Output the [X, Y] coordinate of the center of the cell containing the given text.  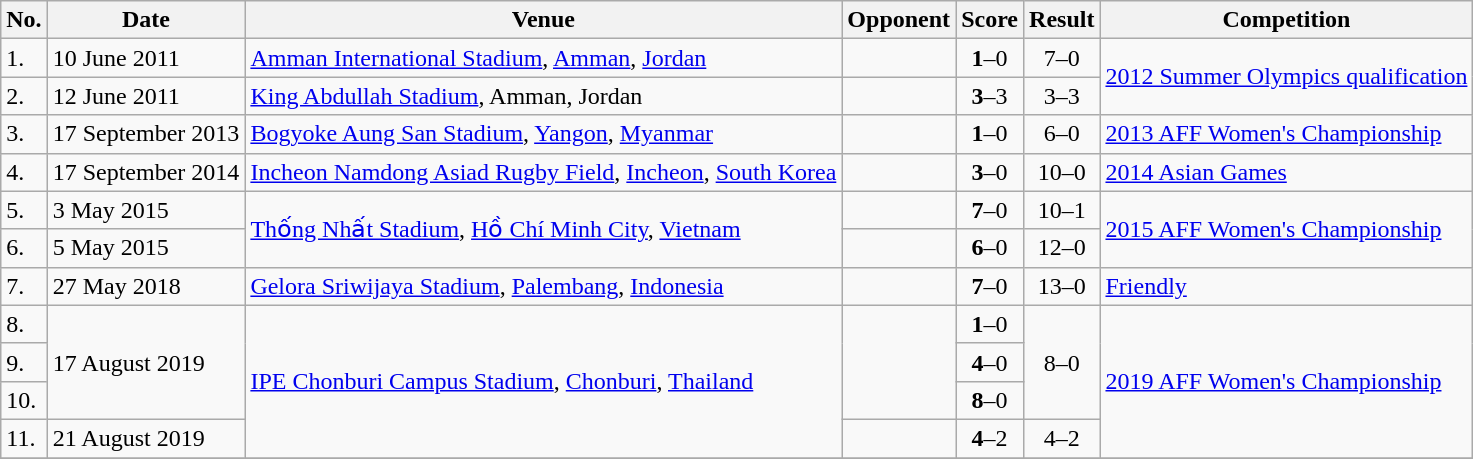
12–0 [1062, 248]
17 September 2014 [146, 172]
13–0 [1062, 286]
10 June 2011 [146, 58]
Incheon Namdong Asiad Rugby Field, Incheon, South Korea [544, 172]
5. [24, 210]
12 June 2011 [146, 96]
11. [24, 438]
6. [24, 248]
4. [24, 172]
Venue [544, 20]
2012 Summer Olympics qualification [1286, 77]
5 May 2015 [146, 248]
Result [1062, 20]
2. [24, 96]
9. [24, 362]
17 August 2019 [146, 362]
4–0 [990, 362]
Thống Nhất Stadium, Hồ Chí Minh City, Vietnam [544, 229]
Date [146, 20]
8. [24, 324]
7. [24, 286]
10–1 [1062, 210]
Score [990, 20]
1. [24, 58]
Gelora Sriwijaya Stadium, Palembang, Indonesia [544, 286]
3. [24, 134]
No. [24, 20]
17 September 2013 [146, 134]
3 May 2015 [146, 210]
King Abdullah Stadium, Amman, Jordan [544, 96]
Bogyoke Aung San Stadium, Yangon, Myanmar [544, 134]
IPE Chonburi Campus Stadium, Chonburi, Thailand [544, 381]
Friendly [1286, 286]
2015 AFF Women's Championship [1286, 229]
Competition [1286, 20]
2013 AFF Women's Championship [1286, 134]
27 May 2018 [146, 286]
10–0 [1062, 172]
Opponent [899, 20]
Amman International Stadium, Amman, Jordan [544, 58]
3–0 [990, 172]
21 August 2019 [146, 438]
2014 Asian Games [1286, 172]
2019 AFF Women's Championship [1286, 381]
10. [24, 400]
